Scan for the cell matching the given text and deliver its (x, y) coordinate at center. 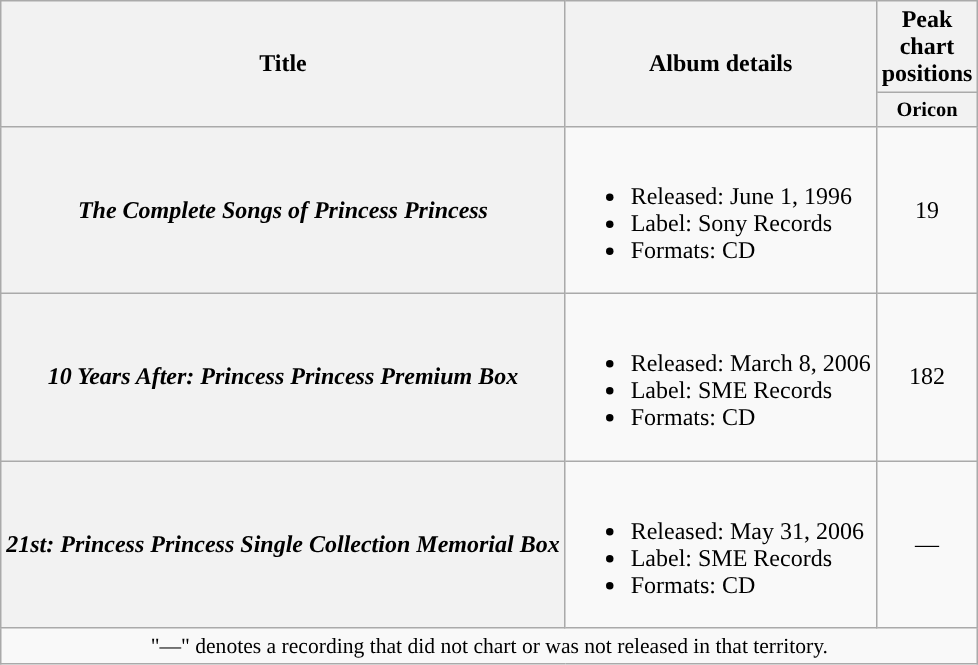
"—" denotes a recording that did not chart or was not released in that territory. (490, 646)
Title (283, 64)
Released: May 31, 2006Label: SME RecordsFormats: CD (720, 544)
Released: March 8, 2006Label: SME RecordsFormats: CD (720, 378)
10 Years After: Princess Princess Premium Box (283, 378)
Peak chart positions (927, 47)
182 (927, 378)
Released: June 1, 1996Label: Sony RecordsFormats: CD (720, 210)
19 (927, 210)
Album details (720, 64)
Oricon (927, 110)
21st: Princess Princess Single Collection Memorial Box (283, 544)
The Complete Songs of Princess Princess (283, 210)
— (927, 544)
